Detect which cell encompasses the target text, then output its [x, y] center coordinate. 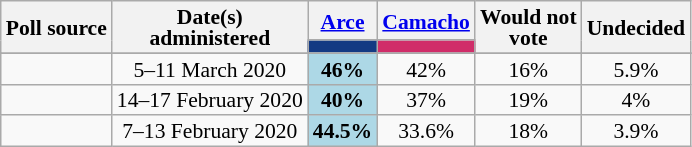
4% [636, 100]
5–11 March 2020 [210, 68]
14–17 February 2020 [210, 100]
33.6% [426, 132]
42% [426, 68]
44.5% [342, 132]
Arce [342, 20]
19% [528, 100]
Undecided [636, 27]
37% [426, 100]
46% [342, 68]
Camacho [426, 20]
40% [342, 100]
16% [528, 68]
3.9% [636, 132]
5.9% [636, 68]
Would notvote [528, 27]
18% [528, 132]
Poll source [56, 27]
7–13 February 2020 [210, 132]
Date(s)administered [210, 27]
